Scan for the cell matching the given text and deliver its [X, Y] coordinate at center. 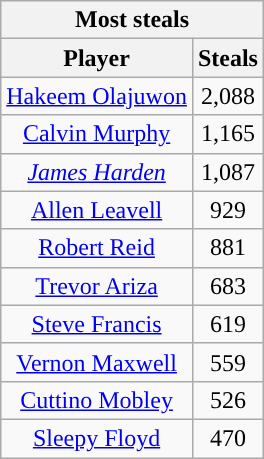
559 [228, 362]
683 [228, 286]
2,088 [228, 96]
Steve Francis [97, 324]
526 [228, 400]
James Harden [97, 172]
Steals [228, 58]
Sleepy Floyd [97, 438]
Most steals [132, 20]
881 [228, 248]
Calvin Murphy [97, 134]
Vernon Maxwell [97, 362]
Hakeem Olajuwon [97, 96]
1,165 [228, 134]
470 [228, 438]
Cuttino Mobley [97, 400]
929 [228, 210]
Trevor Ariza [97, 286]
619 [228, 324]
Robert Reid [97, 248]
Allen Leavell [97, 210]
Player [97, 58]
1,087 [228, 172]
